Capture the cell that displays the provided text and extract its (x, y) central coordinate. 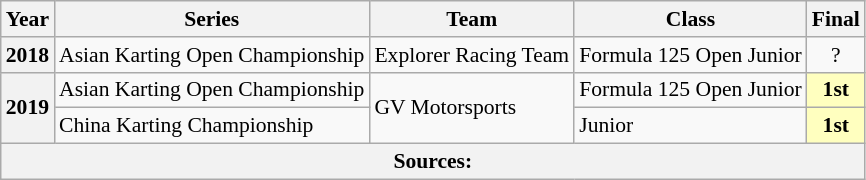
Final (836, 19)
? (836, 55)
Junior (690, 126)
Series (212, 19)
2018 (28, 55)
Class (690, 19)
2019 (28, 108)
Team (472, 19)
GV Motorsports (472, 108)
Explorer Racing Team (472, 55)
Year (28, 19)
Sources: (433, 162)
China Karting Championship (212, 126)
